Scan for the cell matching the given text and deliver its (X, Y) coordinate at center. 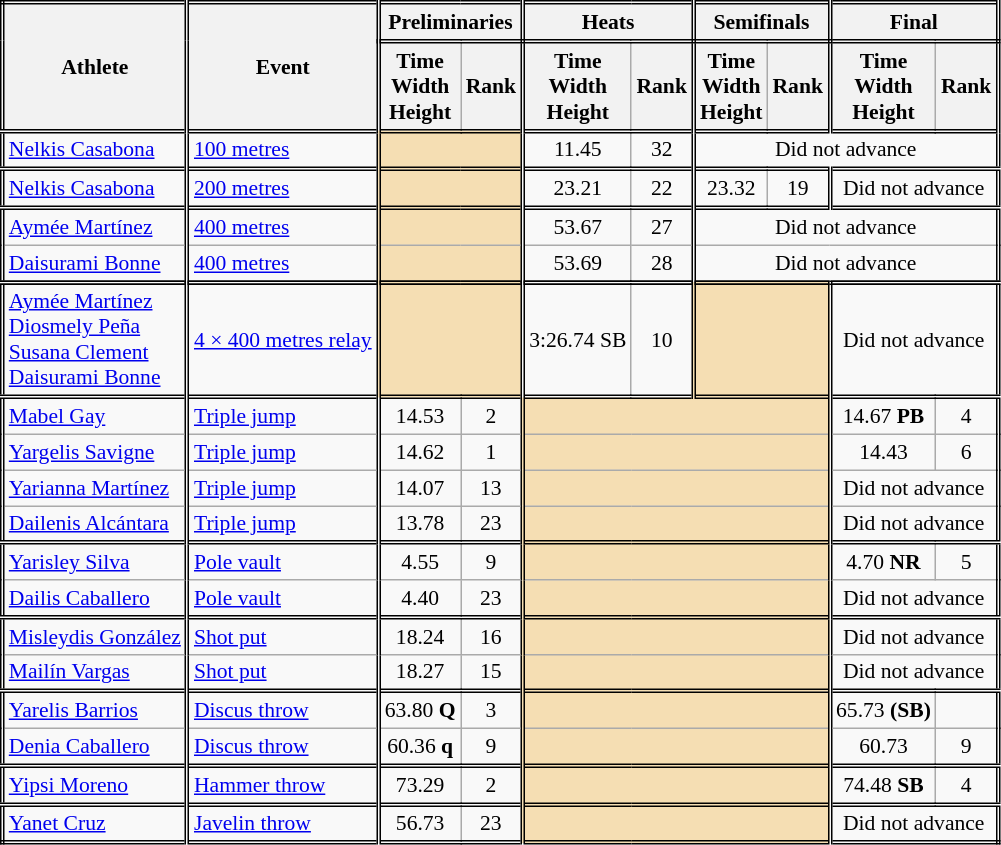
18.24 (419, 636)
22 (662, 190)
5 (967, 562)
200 metres (282, 190)
Yarelis Barrios (94, 710)
3:26.74 SB (578, 340)
4.70 NR (883, 562)
Heats (608, 22)
Mailín Vargas (94, 672)
16 (492, 636)
32 (662, 150)
4.55 (419, 562)
60.36 q (419, 748)
Aymée Martínez (94, 226)
15 (492, 672)
Yarianna Martínez (94, 488)
Hammer throw (282, 786)
23.32 (730, 190)
53.67 (578, 226)
14.43 (883, 453)
Dailis Caballero (94, 598)
Javelin throw (282, 824)
Event (282, 67)
23.21 (578, 190)
Denia Caballero (94, 748)
56.73 (419, 824)
4 × 400 metres relay (282, 340)
100 metres (282, 150)
28 (662, 264)
Final (914, 22)
Semifinals (761, 22)
60.73 (883, 748)
14.62 (419, 453)
18.27 (419, 672)
Mabel Gay (94, 416)
14.53 (419, 416)
Aymée MartínezDiosmely PeñaSusana ClementDaisurami Bonne (94, 340)
53.69 (578, 264)
27 (662, 226)
Dailenis Alcántara (94, 524)
Misleydis González (94, 636)
10 (662, 340)
Athlete (94, 67)
4.40 (419, 598)
11.45 (578, 150)
73.29 (419, 786)
Daisurami Bonne (94, 264)
1 (492, 453)
Yargelis Savigne (94, 453)
19 (798, 190)
13 (492, 488)
65.73 (SB) (883, 710)
6 (967, 453)
14.67 PB (883, 416)
Yarisley Silva (94, 562)
Yanet Cruz (94, 824)
13.78 (419, 524)
63.80 Q (419, 710)
Preliminaries (450, 22)
14.07 (419, 488)
Yipsi Moreno (94, 786)
3 (492, 710)
74.48 SB (883, 786)
